Detect which cell encompasses the target text, then output its [x, y] center coordinate. 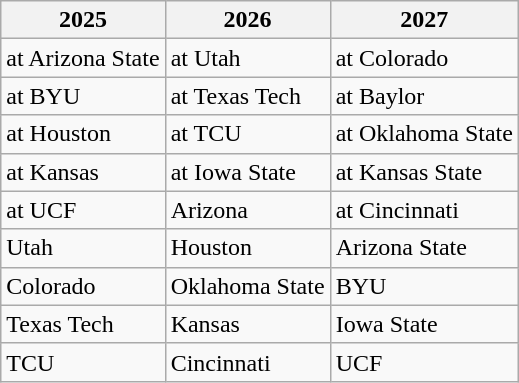
TCU [83, 362]
at Cincinnati [424, 210]
2026 [248, 20]
at Texas Tech [248, 96]
at Colorado [424, 58]
at Houston [83, 134]
Colorado [83, 286]
Arizona State [424, 248]
Cincinnati [248, 362]
BYU [424, 286]
at Iowa State [248, 172]
Utah [83, 248]
Texas Tech [83, 324]
at Arizona State [83, 58]
Kansas [248, 324]
Houston [248, 248]
at Kansas [83, 172]
at Kansas State [424, 172]
UCF [424, 362]
at UCF [83, 210]
Oklahoma State [248, 286]
at Utah [248, 58]
Iowa State [424, 324]
at TCU [248, 134]
at BYU [83, 96]
at Oklahoma State [424, 134]
at Baylor [424, 96]
2027 [424, 20]
2025 [83, 20]
Arizona [248, 210]
